Search for the cell housing the specified text and yield its [X, Y] center coordinate. 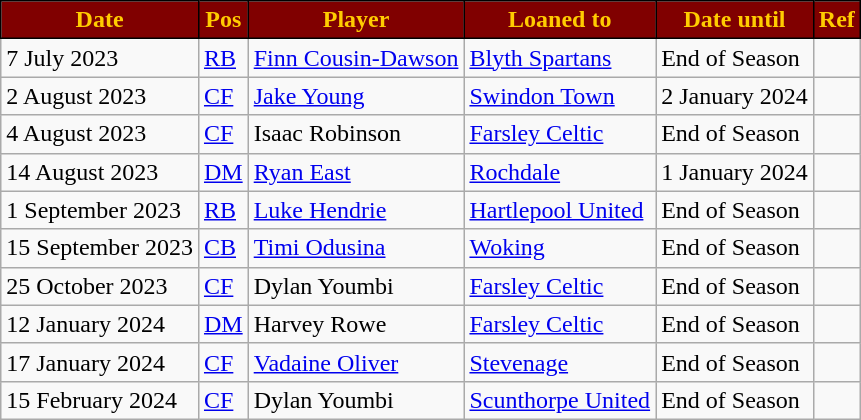
15 February 2024 [100, 400]
Date until [735, 20]
Swindon Town [560, 96]
1 January 2024 [735, 172]
1 September 2023 [100, 210]
Jake Young [356, 96]
Ref [836, 20]
Pos [223, 20]
Luke Hendrie [356, 210]
Hartlepool United [560, 210]
Finn Cousin-Dawson [356, 58]
4 August 2023 [100, 134]
CB [223, 248]
Loaned to [560, 20]
Vadaine Oliver [356, 362]
2 January 2024 [735, 96]
Ryan East [356, 172]
15 September 2023 [100, 248]
Blyth Spartans [560, 58]
Date [100, 20]
Scunthorpe United [560, 400]
Timi Odusina [356, 248]
Woking [560, 248]
14 August 2023 [100, 172]
25 October 2023 [100, 286]
Rochdale [560, 172]
Isaac Robinson [356, 134]
17 January 2024 [100, 362]
7 July 2023 [100, 58]
12 January 2024 [100, 324]
Harvey Rowe [356, 324]
Stevenage [560, 362]
Player [356, 20]
2 August 2023 [100, 96]
